Scan for the cell matching the given text and deliver its (X, Y) coordinate at center. 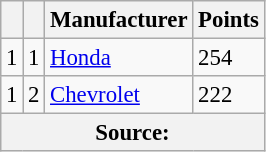
Manufacturer (119, 20)
254 (228, 58)
Honda (119, 58)
Chevrolet (119, 95)
Source: (132, 133)
222 (228, 95)
Points (228, 20)
2 (34, 95)
